Scan for the cell matching the given text and deliver its (X, Y) coordinate at center. 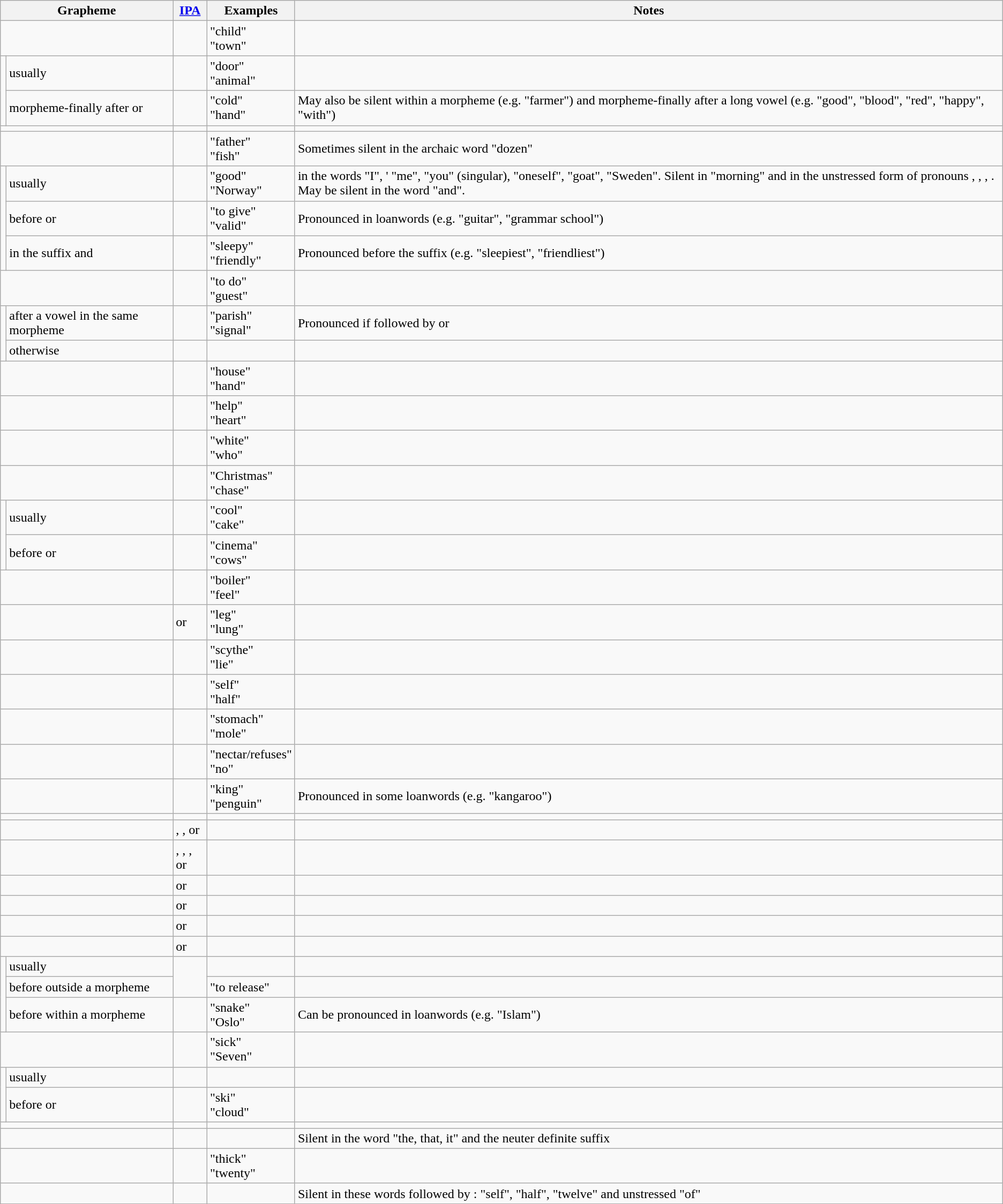
Silent in these words followed by : "self", "half", "twelve" and unstressed "of" (648, 1193)
Pronounced before the suffix (e.g. "sleepiest", "friendliest") (648, 253)
"Christmas" "chase" (251, 483)
"sleepy" "friendly" (251, 253)
"door" "animal" (251, 73)
"father" "fish" (251, 149)
before within a morpheme (90, 1014)
"snake" "Oslo" (251, 1014)
"boiler" "feel" (251, 587)
"self" "half" (251, 692)
"leg" "lung" (251, 622)
IPA (190, 11)
Grapheme (87, 11)
Notes (648, 11)
"cold" "hand" (251, 108)
"white" "who" (251, 448)
Sometimes silent in the archaic word "dozen" (648, 149)
"to give" "valid" (251, 219)
"thick" "twenty" (251, 1165)
"king" "penguin" (251, 796)
May also be silent within a morpheme (e.g. "farmer") and morpheme-finally after a long vowel (e.g. "good", "blood", "red", "happy", "with") (648, 108)
"parish" "signal" (251, 322)
before outside a morpheme (90, 987)
in the suffix and (90, 253)
"house" "hand" (251, 378)
otherwise (90, 350)
"stomach" "mole" (251, 726)
"nectar/refuses" "no" (251, 762)
"sick" "Seven" (251, 1050)
"to release" (251, 987)
, , , or (190, 857)
Pronounced in loanwords (e.g. "guitar", "grammar school") (648, 219)
Examples (251, 11)
Pronounced in some loanwords (e.g. "kangaroo") (648, 796)
after a vowel in the same morpheme (90, 322)
"help" "heart" (251, 413)
Can be pronounced in loanwords (e.g. "Islam") (648, 1014)
morpheme-finally after or (90, 108)
Pronounced if followed by or (648, 322)
"cinema" "cows" (251, 553)
"cool" "cake" (251, 517)
"good" "Norway" (251, 183)
Silent in the word "the, that, it" and the neuter definite suffix (648, 1138)
, , or (190, 830)
"to do" "guest" (251, 288)
"scythe" "lie" (251, 657)
"ski" "cloud" (251, 1104)
"child" "town" (251, 39)
